Output the [x, y] coordinate of the center of the cell containing the given text.  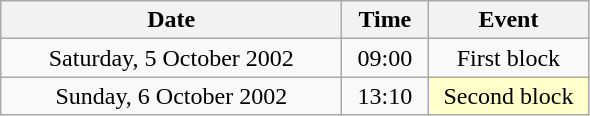
Second block [508, 96]
Time [385, 20]
Sunday, 6 October 2002 [172, 96]
Date [172, 20]
First block [508, 58]
09:00 [385, 58]
13:10 [385, 96]
Saturday, 5 October 2002 [172, 58]
Event [508, 20]
